Detect which cell encompasses the target text, then output its [x, y] center coordinate. 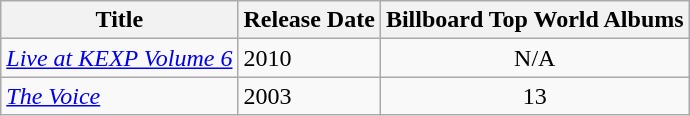
2010 [309, 58]
Billboard Top World Albums [534, 20]
Release Date [309, 20]
The Voice [120, 96]
N/A [534, 58]
2003 [309, 96]
Live at KEXP Volume 6 [120, 58]
13 [534, 96]
Title [120, 20]
